Return (X, Y) of the center of cell containing provided text 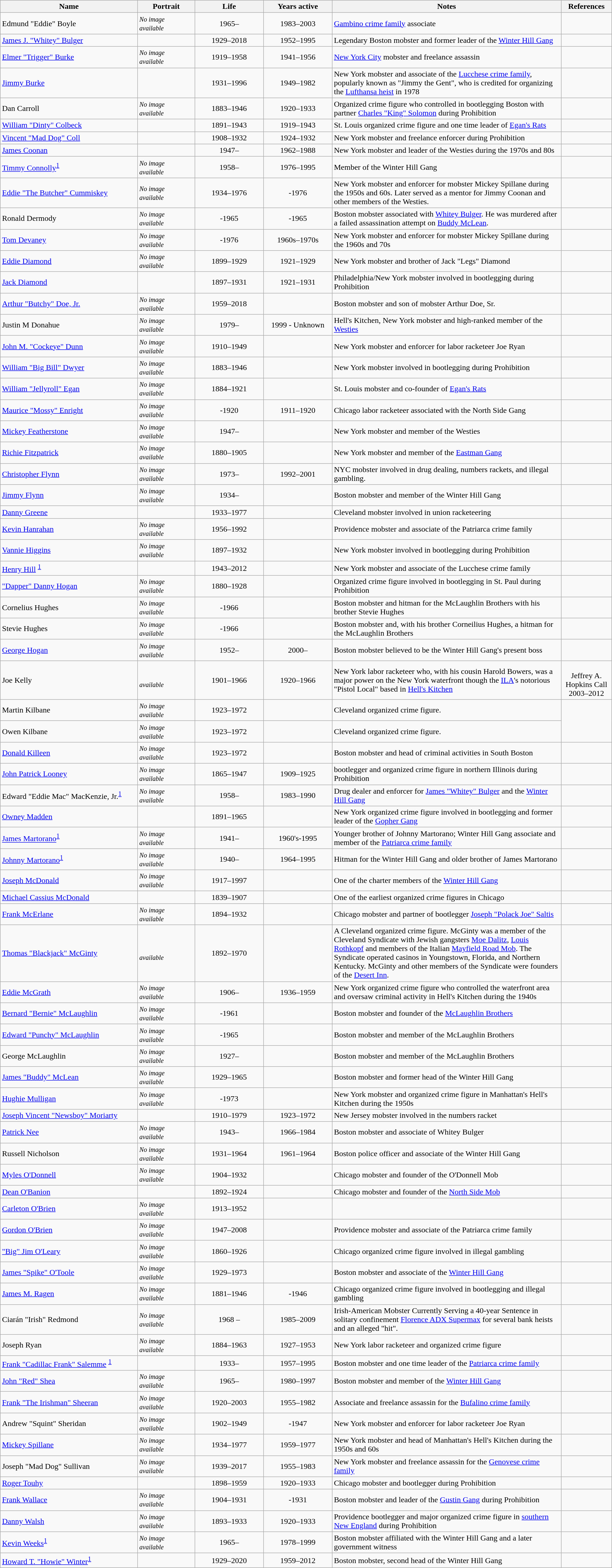
Joseph Vincent "Newsboy" Moriarty (69, 1115)
1908–1932 (229, 138)
1897–1932 (229, 550)
John "Red" Shea (69, 1381)
1973– (229, 474)
1941– (229, 838)
-1961 (229, 1013)
Gambino crime family associate (447, 24)
St. Louis mobster and co-founder of Egan's Rats (447, 389)
Notes (447, 7)
Hitman for the Winter Hill Gang and older brother of James Martorano (447, 859)
1929–2020 (229, 1560)
Vincent "Mad Dog" Coll (69, 138)
1910–1979 (229, 1115)
Eddie Diamond (69, 261)
References (586, 7)
Boston mobster and, with his brother Corneilius Hughes, a hitman for the McLaughlin Brothers (447, 629)
NYC mobster involved in drug dealing, numbers rackets, and illegal gambling. (447, 474)
Philadelphia/New York mobster involved in bootlegging during Prohibition (447, 283)
1979– (229, 325)
Martin Kilbane (69, 710)
Jimmy Burke (69, 83)
New York mobster and member of the Eastman Gang (447, 453)
Jimmy Flynn (69, 495)
New York mobster and freelance assassin for the Genovese crime family (447, 1466)
Jack Diamond (69, 283)
Russell Nicholson (69, 1154)
New York mobster and brother of Jack "Legs" Diamond (447, 261)
Bernard "Bernie" McLaughlin (69, 1013)
1941–1956 (298, 57)
Joseph Ryan (69, 1345)
George Hogan (69, 650)
Chicago mobster and founder of the O'Donnell Mob (447, 1175)
1931–1996 (229, 83)
Chicago mobster and bootlegger during Prohibition (447, 1483)
Boston mobster, second head of the Winter Hill Gang (447, 1560)
Organized crime figure involved in bootlegging in St. Paul during Prohibition (447, 586)
Legendary Boston mobster and former leader of the Winter Hill Gang (447, 40)
1952– (229, 650)
Chicago mobster and partner of bootlegger Joseph "Polack Joe" Saltis (447, 914)
Justin M Donahue (69, 325)
1909–1925 (298, 774)
1966–1984 (298, 1133)
Cornelius Hughes (69, 607)
1880–1905 (229, 453)
Stevie Hughes (69, 629)
1983–2003 (298, 24)
One of the earliest organized crime figures in Chicago (447, 897)
Frank Wallace (69, 1500)
Frank "The Irishman" Sheeran (69, 1402)
Chicago labor racketeer associated with the North Side Gang (447, 410)
Boston mobster and head of criminal activities in South Boston (447, 752)
1999 - Unknown (298, 325)
Boston mobster and former head of the Winter Hill Gang (447, 1077)
1927–1953 (298, 1345)
Associate and freelance assassin for the Bufalino crime family (447, 1402)
New York mobster and head of Manhattan's Hell's Kitchen during the 1950s and 60s (447, 1445)
1910–1949 (229, 346)
1976–1995 (298, 167)
1892–1924 (229, 1192)
Boston mobster and founder of the McLaughlin Brothers (447, 1013)
John Patrick Looney (69, 774)
Providence bootlegger and major organized crime figure in southern New England during Prohibition (447, 1521)
1983–1990 (298, 796)
1940– (229, 859)
Carleton O'Brien (69, 1208)
1891–1943 (229, 125)
Boston mobster believed to be the Winter Hill Gang's present boss (447, 650)
James "Buddy" McLean (69, 1077)
1960s–1970s (298, 239)
1943– (229, 1133)
Donald Killeen (69, 752)
Years active (298, 7)
James M. Ragen (69, 1294)
1920–2003 (229, 1402)
Boston mobster and one time leader of the Patriarca crime family (447, 1363)
1968 – (229, 1319)
1949–1982 (298, 83)
1959–2012 (298, 1560)
New York mobster and enforcer for mobster Mickey Spillane during the 1960s and 70s (447, 239)
1904–1931 (229, 1500)
Cleveland mobster involved in union racketeering (447, 512)
Boston police officer and associate of the Winter Hill Gang (447, 1154)
"Big" Jim O'Leary (69, 1251)
1934– (229, 495)
Mickey Spillane (69, 1445)
1906– (229, 992)
Ciarán "Irish" Redmond (69, 1319)
1931–1964 (229, 1154)
1913–1952 (229, 1208)
New Jersey mobster involved in the numbers racket (447, 1115)
James Martorano1 (69, 838)
1894–1932 (229, 914)
James "Spike" O'Toole (69, 1273)
1992–2001 (298, 474)
Richie Fitzpatrick (69, 453)
1959–1977 (298, 1445)
Chicago organized crime figure involved in bootlegging and illegal gambling (447, 1294)
1933–1977 (229, 512)
1952–1995 (298, 40)
2000– (298, 650)
Arthur "Butchy" Doe, Jr. (69, 304)
William "Big Bill" Dwyer (69, 368)
1901–1966 (229, 680)
Frank McErlane (69, 914)
New York mobster and freelance enforcer during Prohibition (447, 138)
1884–1921 (229, 389)
1929–1973 (229, 1273)
1891–1965 (229, 817)
1921–1929 (298, 261)
1927– (229, 1056)
1929–2018 (229, 40)
Myles O'Donnell (69, 1175)
1943–2012 (229, 568)
Edmund "Eddie" Boyle (69, 24)
New York mobster and organized crime figure in Manhattan's Hell's Kitchen during the 1950s (447, 1099)
1955–1982 (298, 1402)
"Dapper" Danny Hogan (69, 586)
-1920 (229, 410)
Joe Kelly (69, 680)
Boston mobster and leader of the Gustin Gang during Prohibition (447, 1500)
1924–1932 (298, 138)
1934–1976 (229, 193)
1980–1997 (298, 1381)
Danny Walsh (69, 1521)
bootlegger and organized crime figure in northern Illinois during Prohibition (447, 774)
1897–1931 (229, 283)
Elmer "Trigger" Burke (69, 57)
1904–1932 (229, 1175)
1911–1920 (298, 410)
Younger brother of Johnny Martorano; Winter Hill Gang associate and member of the Patriarca crime family (447, 838)
George McLaughlin (69, 1056)
Maurice "Mossy" Enright (69, 410)
John M. "Cockeye" Dunn (69, 346)
Kevin Weeks1 (69, 1542)
1839–1907 (229, 897)
Hell's Kitchen, New York mobster and high-ranked member of the Westies (447, 325)
New York labor racketeer and organized crime figure (447, 1345)
Drug dealer and enforcer for James "Whitey" Bulger and the Winter Hill Gang (447, 796)
1921–1931 (298, 283)
1962–1988 (298, 150)
Henry Hill 1 (69, 568)
New York City mobster and freelance assassin (447, 57)
Boston mobster affiliated with the Winter Hill Gang and a later government witness (447, 1542)
Joseph "Mad Dog" Sullivan (69, 1466)
Chicago mobster and founder of the North Side Mob (447, 1192)
Edward "Eddie Mac" MacKenzie, Jr.1 (69, 796)
Portrait (166, 7)
Boston mobster and son of mobster Arthur Doe, Sr. (447, 304)
William "Jellyroll" Egan (69, 389)
New York organized crime figure who controlled the waterfront area and oversaw criminal activity in Hell's Kitchen during the 1940s (447, 992)
1960's-1995 (298, 838)
1893–1933 (229, 1521)
1936–1959 (298, 992)
1985–2009 (298, 1319)
Organized crime figure who controlled in bootlegging Boston with partner Charles "King" Solomon during Prohibition (447, 109)
1947–2008 (229, 1230)
Kevin Hanrahan (69, 529)
Christopher Flynn (69, 474)
-1947 (298, 1424)
1957–1995 (298, 1363)
Howard T. "Howie" Winter1 (69, 1560)
1978–1999 (298, 1542)
Dan Carroll (69, 109)
Johnny Martorano1 (69, 859)
1961–1964 (298, 1154)
William "Dinty" Colbeck (69, 125)
1955–1983 (298, 1466)
Tom Devaney (69, 239)
1959–2018 (229, 304)
Chicago organized crime figure involved in illegal gambling (447, 1251)
1939–2017 (229, 1466)
One of the charter members of the Winter Hill Gang (447, 881)
1920–1966 (298, 680)
New York mobster and member of the Westies (447, 431)
1881–1946 (229, 1294)
Patrick Nee (69, 1133)
Boston mobster and hitman for the McLaughlin Brothers with his brother Stevie Hughes (447, 607)
Joseph McDonald (69, 881)
1860–1926 (229, 1251)
1865–1947 (229, 774)
1884–1963 (229, 1345)
1929–1965 (229, 1077)
Eddie McGrath (69, 992)
Ronald Dermody (69, 219)
1899–1929 (229, 261)
Andrew "Squint" Sheridan (69, 1424)
1934–1977 (229, 1445)
1919–1958 (229, 57)
Dean O'Banion (69, 1192)
Vannie Higgins (69, 550)
Owen Kilbane (69, 731)
1898–1959 (229, 1483)
Thomas "Blackjack" McGinty (69, 953)
Danny Greene (69, 512)
Eddie "The Butcher" Cummiskey (69, 193)
St. Louis organized crime figure and one time leader of Egan's Rats (447, 125)
Boston mobster and associate of the Winter Hill Gang (447, 1273)
James J. "Whitey" Bulger (69, 40)
-1931 (298, 1500)
Timmy Connolly1 (69, 167)
Jeffrey A. Hopkins Call 2003–2012 (586, 680)
Boston mobster associated with Whitey Bulger. He was murdered after a failed assassination attempt on Buddy McLean. (447, 219)
1919–1943 (298, 125)
Gordon O'Brien (69, 1230)
1902–1949 (229, 1424)
Frank "Cadillac Frank" Salemme 1 (69, 1363)
1880–1928 (229, 586)
Edward "Punchy" McLaughlin (69, 1034)
Michael Cassius McDonald (69, 897)
1917–1997 (229, 881)
1956–1992 (229, 529)
James Coonan (69, 150)
New York organized crime figure involved in bootlegging and former leader of the Gopher Gang (447, 817)
-1973 (229, 1099)
1892–1970 (229, 953)
New York mobster and associate of the Lucchese crime family (447, 568)
1933– (229, 1363)
Hughie Mulligan (69, 1099)
Boston mobster and associate of Whitey Bulger (447, 1133)
New York mobster and leader of the Westies during the 1970s and 80s (447, 150)
Life (229, 7)
Member of the Winter Hill Gang (447, 167)
Mickey Featherstone (69, 431)
Owney Madden (69, 817)
Roger Touhy (69, 1483)
Name (69, 7)
-1946 (298, 1294)
1964–1995 (298, 859)
